Determine the (X, Y) coordinate at the center of the cell enclosing the given text.  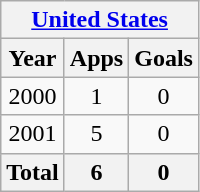
Goals (164, 58)
Year (33, 58)
1 (96, 96)
6 (96, 172)
5 (96, 134)
United States (100, 20)
Total (33, 172)
2000 (33, 96)
2001 (33, 134)
Apps (96, 58)
